Scan for the cell matching the given text and deliver its (x, y) coordinate at center. 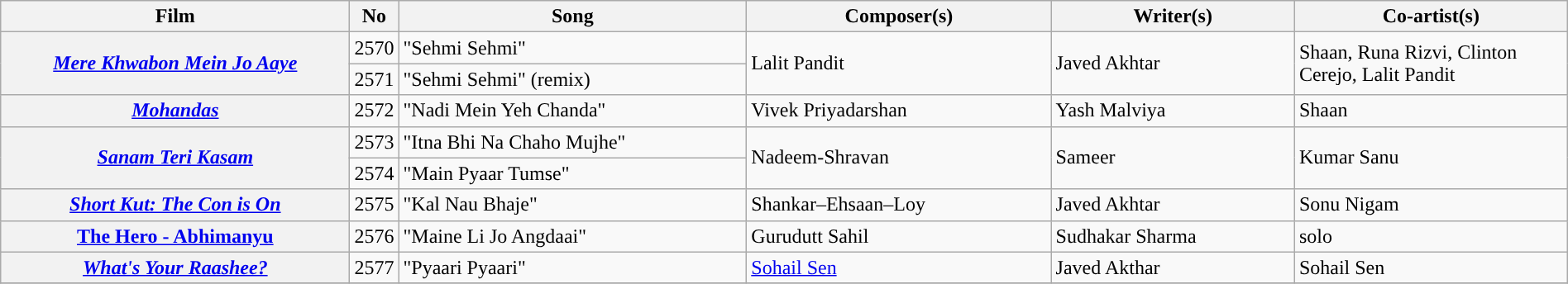
Mere Khwabon Mein Jo Aaye (175, 64)
"Maine Li Jo Angdaai" (572, 236)
Vivek Priyadarshan (899, 111)
Yash Malviya (1173, 111)
Shaan (1431, 111)
Javed Akthar (1173, 267)
Sanam Teri Kasam (175, 158)
"Kal Nau Bhaje" (572, 205)
Shankar–Ehsaan–Loy (899, 205)
Writer(s) (1173, 17)
solo (1431, 236)
Gurudutt Sahil (899, 236)
2575 (374, 205)
"Pyaari Pyaari" (572, 267)
2572 (374, 111)
Short Kut: The Con is On (175, 205)
2570 (374, 48)
Sonu Nigam (1431, 205)
Sameer (1173, 158)
Mohandas (175, 111)
Lalit Pandit (899, 64)
"Main Pyaar Tumse" (572, 173)
2571 (374, 79)
2577 (374, 267)
2573 (374, 142)
Film (175, 17)
Nadeem-Shravan (899, 158)
2576 (374, 236)
Sudhakar Sharma (1173, 236)
No (374, 17)
"Nadi Mein Yeh Chanda" (572, 111)
The Hero - Abhimanyu (175, 236)
Co-artist(s) (1431, 17)
What's Your Raashee? (175, 267)
"Sehmi Sehmi" (remix) (572, 79)
"Sehmi Sehmi" (572, 48)
Kumar Sanu (1431, 158)
2574 (374, 173)
Composer(s) (899, 17)
Song (572, 17)
Shaan, Runa Rizvi, Clinton Cerejo, Lalit Pandit (1431, 64)
"Itna Bhi Na Chaho Mujhe" (572, 142)
